Return [X, Y] of the center of cell containing provided text 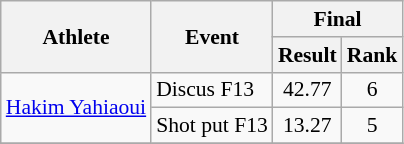
Athlete [76, 36]
6 [372, 90]
Final [338, 19]
42.77 [308, 90]
Result [308, 55]
13.27 [308, 126]
Hakim Yahiaoui [76, 108]
Event [212, 36]
5 [372, 126]
Discus F13 [212, 90]
Rank [372, 55]
Shot put F13 [212, 126]
